Provide the [X, Y] coordinate of the cell's center where the given text is located.  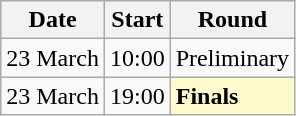
19:00 [137, 96]
Date [53, 20]
10:00 [137, 58]
Preliminary [232, 58]
Round [232, 20]
Finals [232, 96]
Start [137, 20]
